Search for the cell housing the specified text and yield its [X, Y] center coordinate. 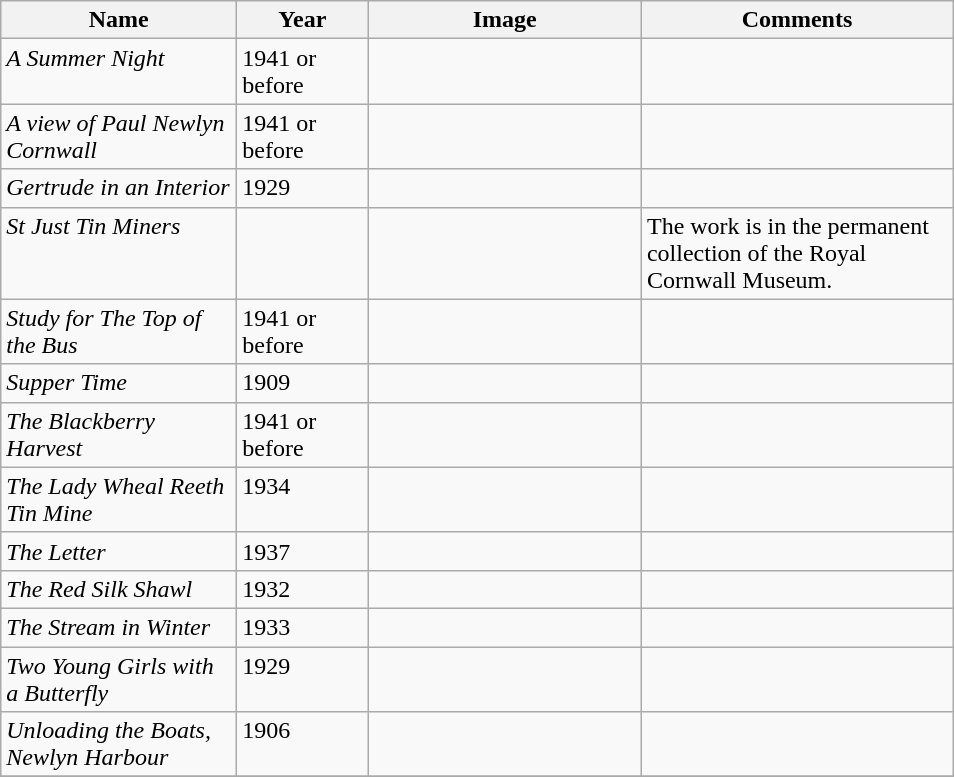
Image [505, 20]
Gertrude in an Interior [119, 188]
Unloading the Boats, Newlyn Harbour [119, 744]
1934 [302, 500]
The Blackberry Harvest [119, 434]
1932 [302, 589]
1906 [302, 744]
The Letter [119, 551]
St Just Tin Miners [119, 253]
Study for The Top of the Bus [119, 332]
A Summer Night [119, 72]
The work is in the permanent collection of the Royal Cornwall Museum. [796, 253]
The Red Silk Shawl [119, 589]
1909 [302, 383]
Name [119, 20]
The Stream in Winter [119, 627]
Comments [796, 20]
1937 [302, 551]
Supper Time [119, 383]
The Lady Wheal Reeth Tin Mine [119, 500]
Two Young Girls with a Butterfly [119, 678]
Year [302, 20]
A view of Paul Newlyn Cornwall [119, 136]
1933 [302, 627]
